Identify which cell holds the provided text, then report its (X, Y) central coordinate. 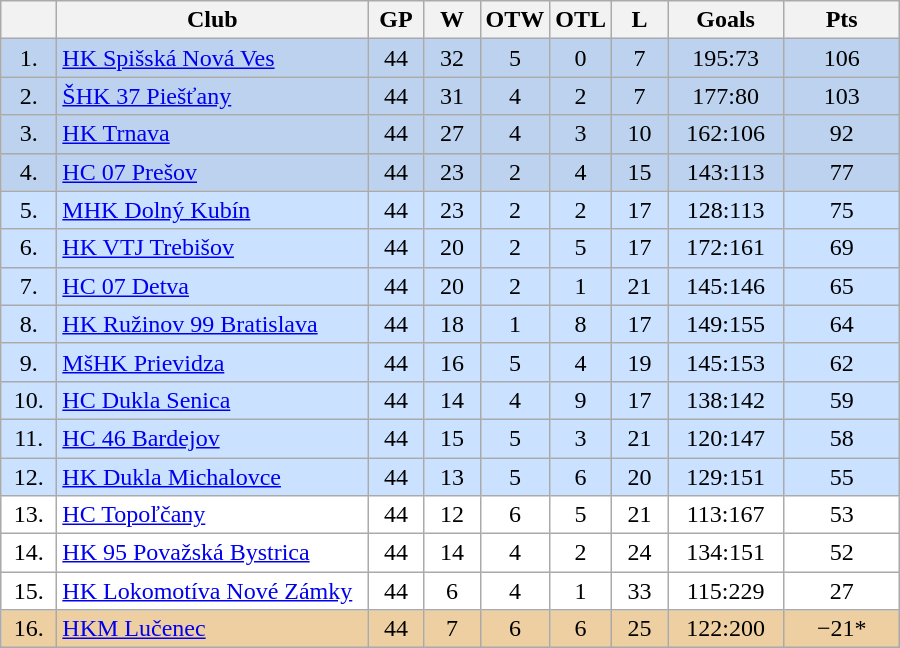
8 (581, 324)
12 (452, 515)
16 (452, 362)
L (640, 20)
32 (452, 58)
Club (212, 20)
65 (842, 286)
53 (842, 515)
OTL (581, 20)
HC 07 Prešov (212, 172)
122:200 (726, 629)
59 (842, 400)
HK Dukla Michalovce (212, 477)
12. (29, 477)
52 (842, 553)
HK 95 Považská Bystrica (212, 553)
69 (842, 248)
143:113 (726, 172)
Goals (726, 20)
62 (842, 362)
OTW (515, 20)
MHK Dolný Kubín (212, 210)
11. (29, 438)
Pts (842, 20)
31 (452, 96)
7. (29, 286)
HC Dukla Senica (212, 400)
1. (29, 58)
120:147 (726, 438)
19 (640, 362)
6. (29, 248)
HKM Lučenec (212, 629)
HK Ružinov 99 Bratislava (212, 324)
HC 07 Detva (212, 286)
145:153 (726, 362)
92 (842, 134)
HK Trnava (212, 134)
ŠHK 37 Piešťany (212, 96)
2. (29, 96)
177:80 (726, 96)
195:73 (726, 58)
33 (640, 591)
172:161 (726, 248)
18 (452, 324)
HC Topoľčany (212, 515)
115:229 (726, 591)
0 (581, 58)
25 (640, 629)
10 (640, 134)
MšHK Prievidza (212, 362)
75 (842, 210)
−21* (842, 629)
162:106 (726, 134)
5. (29, 210)
9 (581, 400)
145:146 (726, 286)
24 (640, 553)
9. (29, 362)
16. (29, 629)
HK VTJ Trebišov (212, 248)
3. (29, 134)
10. (29, 400)
HK Spišská Nová Ves (212, 58)
106 (842, 58)
58 (842, 438)
4. (29, 172)
15. (29, 591)
13 (452, 477)
W (452, 20)
103 (842, 96)
55 (842, 477)
129:151 (726, 477)
64 (842, 324)
HK Lokomotíva Nové Zámky (212, 591)
113:167 (726, 515)
77 (842, 172)
14. (29, 553)
128:113 (726, 210)
GP (396, 20)
138:142 (726, 400)
8. (29, 324)
HC 46 Bardejov (212, 438)
149:155 (726, 324)
13. (29, 515)
134:151 (726, 553)
